From the cell containing the given text, extract its center point as [X, Y] coordinate. 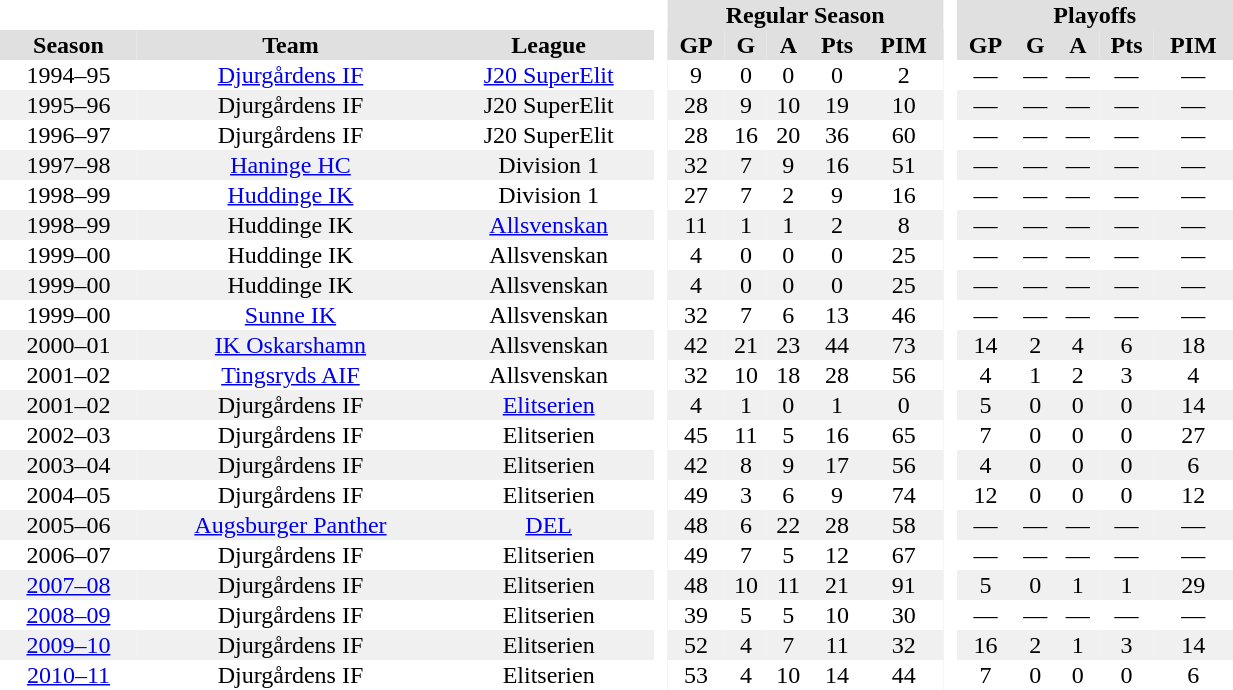
DEL [548, 525]
2009–10 [68, 645]
Regular Season [804, 15]
Team [290, 45]
53 [696, 675]
1994–95 [68, 75]
Haninge HC [290, 165]
IK Oskarshamn [290, 345]
Playoffs [1094, 15]
Sunne IK [290, 315]
Augsburger Panther [290, 525]
1997–98 [68, 165]
52 [696, 645]
23 [788, 345]
58 [904, 525]
2007–08 [68, 585]
Season [68, 45]
39 [696, 615]
1996–97 [68, 135]
2006–07 [68, 555]
League [548, 45]
45 [696, 435]
19 [838, 105]
91 [904, 585]
30 [904, 615]
13 [838, 315]
73 [904, 345]
2000–01 [68, 345]
Tingsryds AIF [290, 375]
46 [904, 315]
51 [904, 165]
22 [788, 525]
17 [838, 465]
65 [904, 435]
74 [904, 495]
67 [904, 555]
2004–05 [68, 495]
2010–11 [68, 675]
2002–03 [68, 435]
1995–96 [68, 105]
20 [788, 135]
36 [838, 135]
2008–09 [68, 615]
2005–06 [68, 525]
2003–04 [68, 465]
29 [1193, 585]
60 [904, 135]
